For the text-containing cell, return its midpoint in [X, Y] coordinate format. 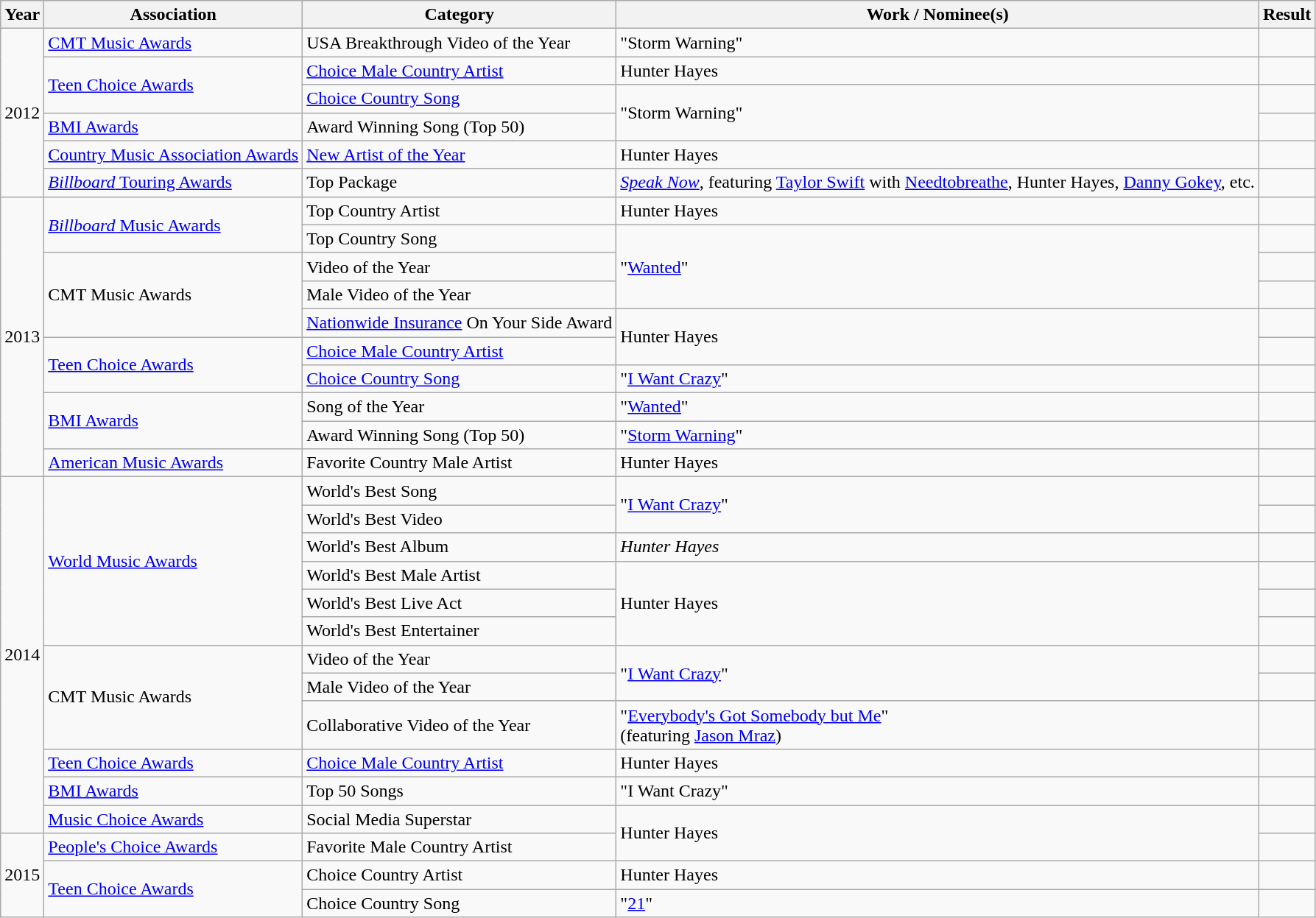
Favorite Male Country Artist [460, 847]
Association [174, 15]
Collaborative Video of the Year [460, 724]
Result [1287, 15]
Speak Now, featuring Taylor Swift with Needtobreathe, Hunter Hayes, Danny Gokey, etc. [938, 183]
World's Best Male Artist [460, 575]
Work / Nominee(s) [938, 15]
Category [460, 15]
Country Music Association Awards [174, 155]
Song of the Year [460, 407]
Favorite Country Male Artist [460, 463]
"Everybody's Got Somebody but Me"(featuring Jason Mraz) [938, 724]
New Artist of the Year [460, 155]
People's Choice Awards [174, 847]
Top 50 Songs [460, 791]
"21" [938, 903]
World's Best Album [460, 547]
USA Breakthrough Video of the Year [460, 43]
2012 [22, 113]
Billboard Touring Awards [174, 183]
Year [22, 15]
Music Choice Awards [174, 819]
Choice Country Artist [460, 875]
Top Country Artist [460, 211]
2015 [22, 875]
2013 [22, 337]
Top Package [460, 183]
Nationwide Insurance On Your Side Award [460, 322]
Social Media Superstar [460, 819]
World's Best Song [460, 491]
2014 [22, 655]
World's Best Video [460, 519]
World's Best Live Act [460, 603]
World's Best Entertainer [460, 631]
World Music Awards [174, 561]
Top Country Song [460, 239]
American Music Awards [174, 463]
Billboard Music Awards [174, 225]
